Identify which cell holds the provided text, then report its (x, y) central coordinate. 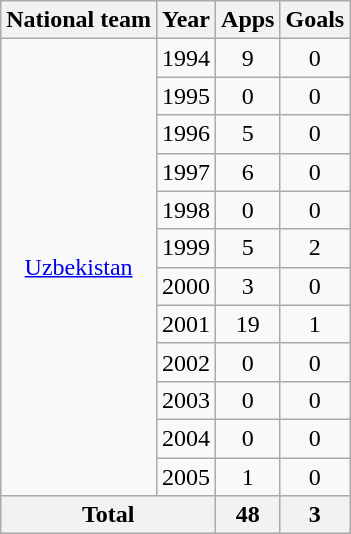
1998 (186, 210)
2002 (186, 362)
1996 (186, 134)
1995 (186, 96)
48 (248, 515)
2005 (186, 477)
Goals (315, 20)
1999 (186, 248)
9 (248, 58)
Uzbekistan (79, 268)
2003 (186, 400)
Total (108, 515)
19 (248, 324)
2000 (186, 286)
Year (186, 20)
1994 (186, 58)
1997 (186, 172)
National team (79, 20)
2001 (186, 324)
6 (248, 172)
2004 (186, 438)
2 (315, 248)
Apps (248, 20)
